Determine the (X, Y) coordinate at the center of the cell enclosing the given text.  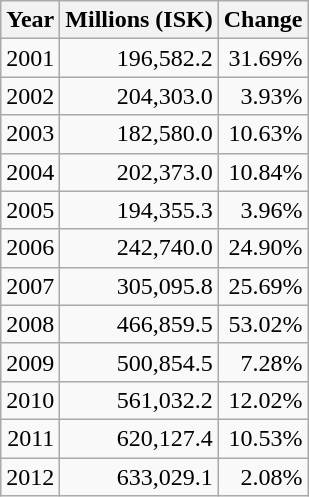
25.69% (263, 286)
2002 (30, 96)
2007 (30, 286)
10.84% (263, 172)
620,127.4 (139, 438)
10.53% (263, 438)
2004 (30, 172)
10.63% (263, 134)
2005 (30, 210)
204,303.0 (139, 96)
53.02% (263, 324)
242,740.0 (139, 248)
2.08% (263, 477)
2006 (30, 248)
2010 (30, 400)
2003 (30, 134)
633,029.1 (139, 477)
466,859.5 (139, 324)
12.02% (263, 400)
Millions (ISK) (139, 20)
2011 (30, 438)
305,095.8 (139, 286)
3.96% (263, 210)
2012 (30, 477)
196,582.2 (139, 58)
182,580.0 (139, 134)
3.93% (263, 96)
7.28% (263, 362)
2009 (30, 362)
2001 (30, 58)
Year (30, 20)
2008 (30, 324)
202,373.0 (139, 172)
561,032.2 (139, 400)
31.69% (263, 58)
Change (263, 20)
194,355.3 (139, 210)
24.90% (263, 248)
500,854.5 (139, 362)
